Scan for the cell matching the given text and deliver its (x, y) coordinate at center. 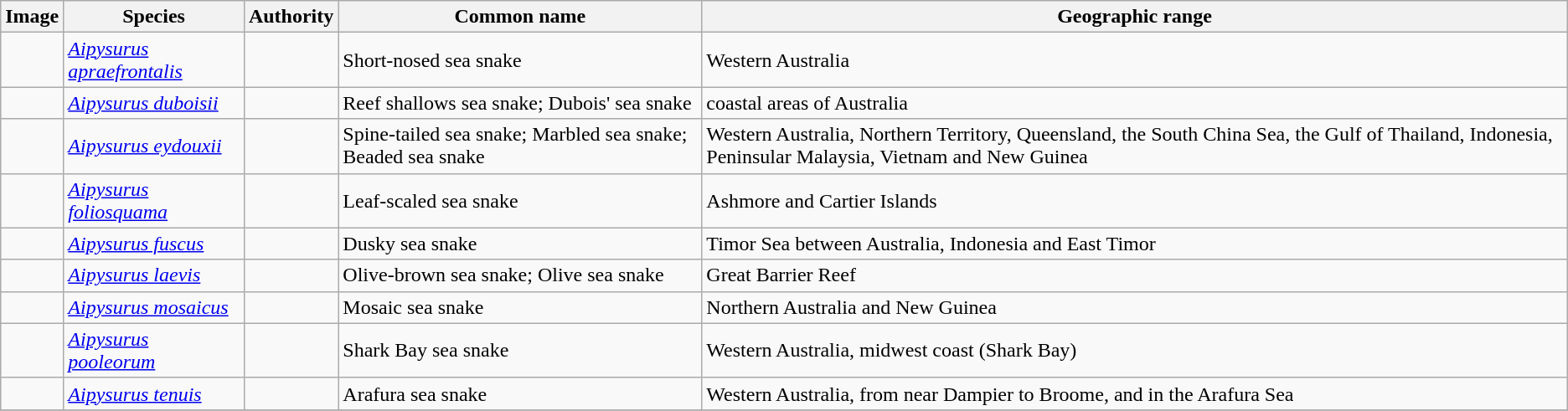
Aipysurus tenuis (154, 393)
Leaf-scaled sea snake (520, 201)
Northern Australia and New Guinea (1134, 307)
Common name (520, 17)
Aipysurus fuscus (154, 244)
Western Australia (1134, 60)
Authority (291, 17)
Aipysurus duboisii (154, 103)
Aipysurus eydouxii (154, 146)
Aipysurus foliosquama (154, 201)
Western Australia, from near Dampier to Broome, and in the Arafura Sea (1134, 393)
Geographic range (1134, 17)
Arafura sea snake (520, 393)
Image (32, 17)
Western Australia, midwest coast (Shark Bay) (1134, 350)
Western Australia, Northern Territory, Queensland, the South China Sea, the Gulf of Thailand, Indonesia, Peninsular Malaysia, Vietnam and New Guinea (1134, 146)
Olive-brown sea snake; Olive sea snake (520, 275)
Timor Sea between Australia, Indonesia and East Timor (1134, 244)
Great Barrier Reef (1134, 275)
Mosaic sea snake (520, 307)
Species (154, 17)
Aipysurus mosaicus (154, 307)
Short-nosed sea snake (520, 60)
coastal areas of Australia (1134, 103)
Aipysurus apraefrontalis (154, 60)
Aipysurus laevis (154, 275)
Spine-tailed sea snake; Marbled sea snake; Beaded sea snake (520, 146)
Reef shallows sea snake; Dubois' sea snake (520, 103)
Aipysurus pooleorum (154, 350)
Ashmore and Cartier Islands (1134, 201)
Dusky sea snake (520, 244)
Shark Bay sea snake (520, 350)
